Identify which cell holds the provided text, then report its [x, y] central coordinate. 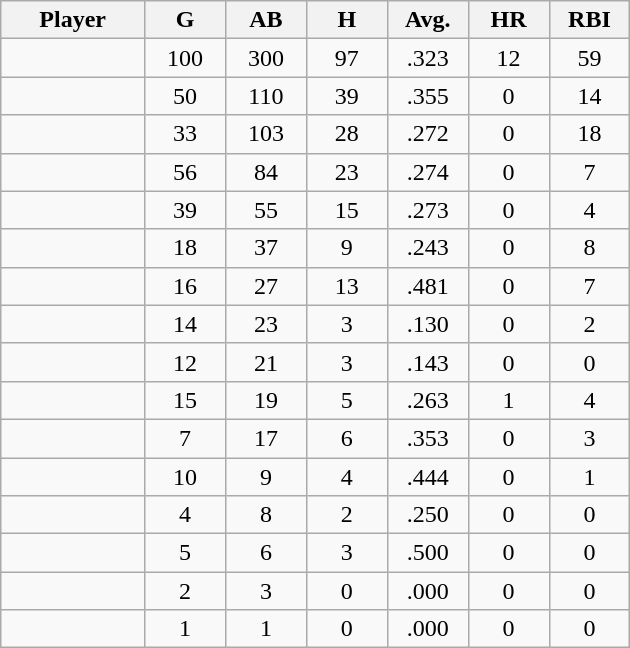
300 [266, 58]
.355 [428, 96]
.250 [428, 515]
13 [346, 286]
.481 [428, 286]
.353 [428, 438]
37 [266, 248]
Player [73, 20]
100 [186, 58]
H [346, 20]
.500 [428, 553]
21 [266, 362]
RBI [590, 20]
Avg. [428, 20]
59 [590, 58]
.243 [428, 248]
27 [266, 286]
AB [266, 20]
33 [186, 134]
97 [346, 58]
HR [508, 20]
50 [186, 96]
55 [266, 210]
.143 [428, 362]
10 [186, 477]
.272 [428, 134]
.130 [428, 324]
110 [266, 96]
103 [266, 134]
.274 [428, 172]
.444 [428, 477]
28 [346, 134]
.323 [428, 58]
19 [266, 400]
.263 [428, 400]
17 [266, 438]
.273 [428, 210]
56 [186, 172]
84 [266, 172]
G [186, 20]
16 [186, 286]
